Identify which cell holds the provided text, then report its (X, Y) central coordinate. 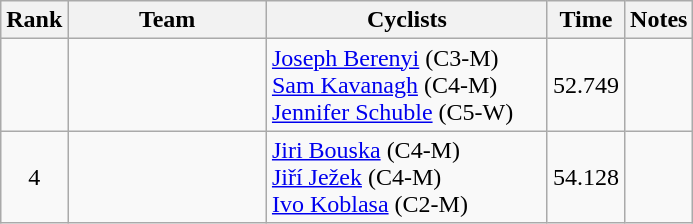
54.128 (586, 177)
Cyclists (406, 20)
52.749 (586, 85)
Team (168, 20)
Notes (659, 20)
Rank (34, 20)
4 (34, 177)
Joseph Berenyi (C3-M)Sam Kavanagh (C4-M)Jennifer Schuble (C5-W) (406, 85)
Time (586, 20)
Jiri Bouska (C4-M)Jiří Ježek (C4-M)Ivo Koblasa (C2-M) (406, 177)
